Return the (x, y) coordinate for the center point of the cell that contains the specified text.  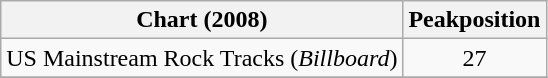
Chart (2008) (202, 20)
US Mainstream Rock Tracks (Billboard) (202, 58)
Peakposition (474, 20)
27 (474, 58)
